Scan for the cell matching the given text and deliver its (X, Y) coordinate at center. 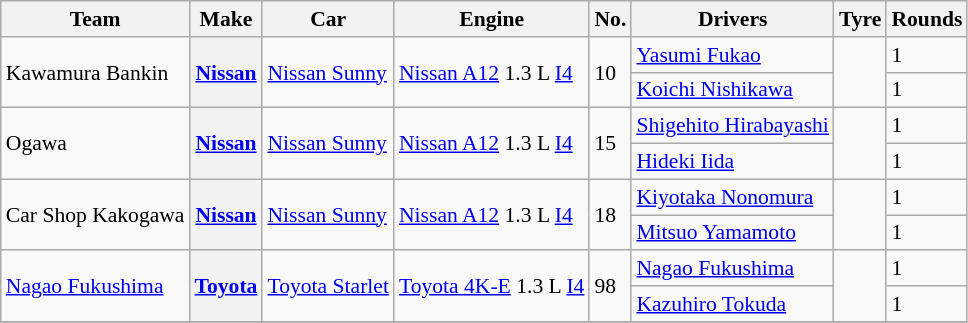
Hideki Iida (732, 162)
10 (610, 72)
Car (328, 19)
18 (610, 214)
Tyre (860, 19)
Kiyotaka Nonomura (732, 197)
Koichi Nishikawa (732, 90)
Mitsuo Yamamoto (732, 233)
Rounds (926, 19)
15 (610, 144)
Kazuhiro Tokuda (732, 304)
Team (96, 19)
Drivers (732, 19)
Ogawa (96, 144)
No. (610, 19)
Toyota Starlet (328, 286)
Toyota 4K-E 1.3 L I4 (492, 286)
Make (226, 19)
Yasumi Fukao (732, 55)
Toyota (226, 286)
Kawamura Bankin (96, 72)
98 (610, 286)
Shigehito Hirabayashi (732, 126)
Engine (492, 19)
Car Shop Kakogawa (96, 214)
